For the text-containing cell, return its midpoint in [X, Y] coordinate format. 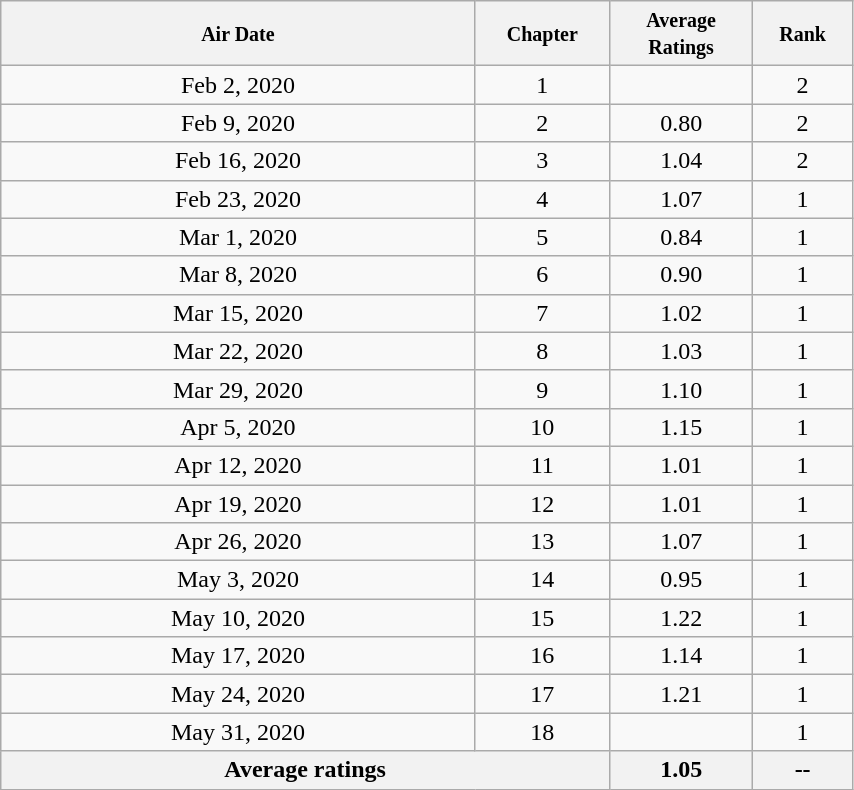
1.22 [680, 618]
1.04 [680, 161]
Chapter [542, 34]
Rank [803, 34]
May 24, 2020 [238, 694]
Apr 5, 2020 [238, 427]
1.14 [680, 656]
Feb 2, 2020 [238, 85]
10 [542, 427]
15 [542, 618]
Average Ratings [680, 34]
11 [542, 465]
Feb 9, 2020 [238, 123]
4 [542, 199]
Mar 29, 2020 [238, 389]
Mar 1, 2020 [238, 237]
-- [803, 770]
Mar 15, 2020 [238, 313]
Apr 12, 2020 [238, 465]
1.03 [680, 351]
0.80 [680, 123]
7 [542, 313]
8 [542, 351]
May 17, 2020 [238, 656]
May 10, 2020 [238, 618]
Feb 16, 2020 [238, 161]
Apr 19, 2020 [238, 503]
Feb 23, 2020 [238, 199]
1.15 [680, 427]
17 [542, 694]
May 3, 2020 [238, 580]
1.10 [680, 389]
0.84 [680, 237]
18 [542, 732]
3 [542, 161]
1.05 [680, 770]
9 [542, 389]
Apr 26, 2020 [238, 542]
Average ratings [306, 770]
16 [542, 656]
0.95 [680, 580]
0.90 [680, 275]
Mar 8, 2020 [238, 275]
6 [542, 275]
1.21 [680, 694]
May 31, 2020 [238, 732]
12 [542, 503]
Mar 22, 2020 [238, 351]
1.02 [680, 313]
Air Date [238, 34]
13 [542, 542]
5 [542, 237]
14 [542, 580]
